Locate the cell with the specified text and output its (x, y) center coordinate. 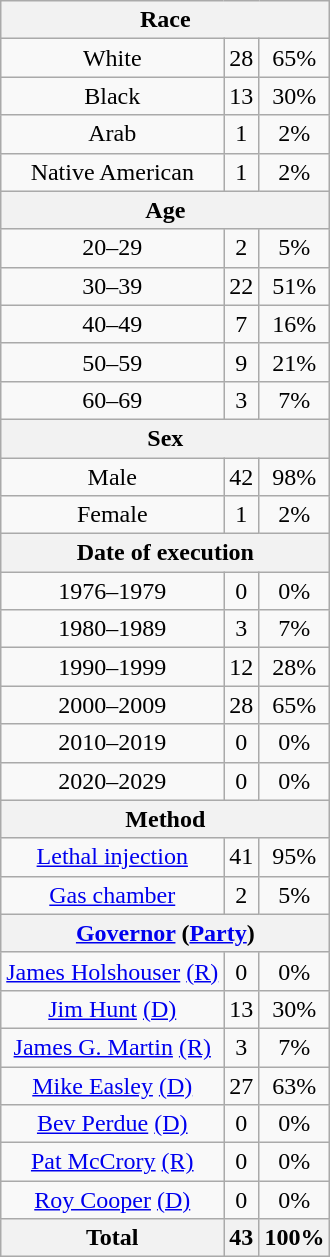
16% (294, 324)
21% (294, 362)
Gas chamber (112, 895)
63% (294, 1085)
50–59 (112, 362)
Race (166, 20)
100% (294, 1238)
Black (112, 96)
27 (242, 1085)
30–39 (112, 286)
51% (294, 286)
1990–1999 (112, 667)
White (112, 58)
42 (242, 477)
2020–2029 (112, 781)
20–29 (112, 248)
Jim Hunt (D) (112, 1009)
Roy Cooper (D) (112, 1200)
7 (242, 324)
Pat McCrory (R) (112, 1162)
1976–1979 (112, 591)
28% (294, 667)
2010–2019 (112, 743)
Total (112, 1238)
22 (242, 286)
41 (242, 857)
Method (166, 819)
James G. Martin (R) (112, 1047)
Female (112, 515)
1980–1989 (112, 629)
9 (242, 362)
95% (294, 857)
Governor (Party) (166, 933)
Male (112, 477)
98% (294, 477)
Date of execution (166, 553)
40–49 (112, 324)
Bev Perdue (D) (112, 1124)
2000–2009 (112, 705)
Mike Easley (D) (112, 1085)
Arab (112, 134)
12 (242, 667)
Native American (112, 172)
James Holshouser (R) (112, 971)
60–69 (112, 400)
Lethal injection (112, 857)
Sex (166, 438)
Age (166, 210)
43 (242, 1238)
